Output the [x, y] coordinate of the center of the cell containing the given text.  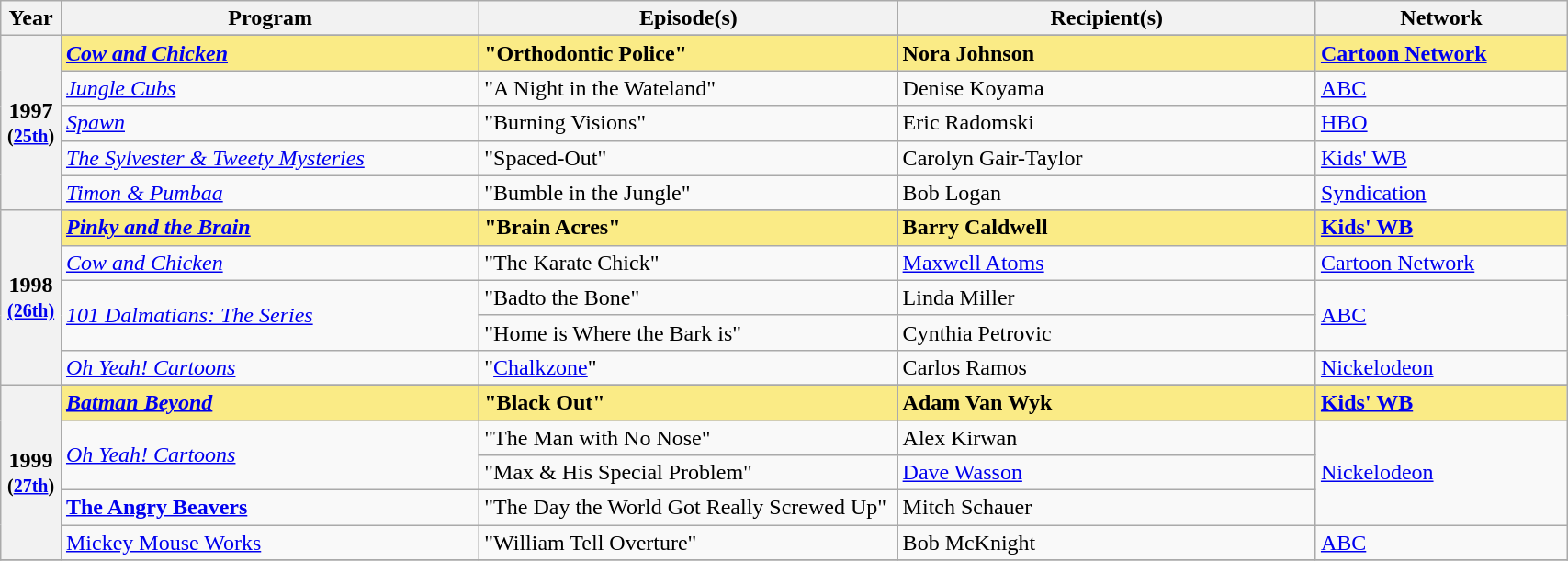
Episode(s) [689, 18]
101 Dalmatians: The Series [270, 315]
Linda Miller [1106, 297]
Dave Wasson [1106, 473]
"Burning Visions" [689, 123]
Bob McKnight [1106, 543]
"Black Out" [689, 402]
Alex Kirwan [1106, 438]
"Max & His Special Problem" [689, 473]
"Orthodontic Police" [689, 53]
Cynthia Petrovic [1106, 332]
Network [1440, 18]
"William Tell Overture" [689, 543]
Denise Koyama [1106, 88]
"Chalkzone" [689, 367]
1997 (25th) [31, 123]
Maxwell Atoms [1106, 263]
HBO [1440, 123]
"A Night in the Wateland" [689, 88]
Year [31, 18]
"Bumble in the Jungle" [689, 193]
Batman Beyond [270, 402]
Timon & Pumbaa [270, 193]
1999 (27th) [31, 472]
Eric Radomski [1106, 123]
"Brain Acres" [689, 228]
Bob Logan [1106, 193]
Mitch Schauer [1106, 508]
"The Day the World Got Really Screwed Up" [689, 508]
Carolyn Gair-Taylor [1106, 158]
Adam Van Wyk [1106, 402]
"The Man with No Nose" [689, 438]
Jungle Cubs [270, 88]
1998(26th) [31, 297]
Pinky and the Brain [270, 228]
The Angry Beavers [270, 508]
"The Karate Chick" [689, 263]
"Spaced-Out" [689, 158]
"Home is Where the Bark is" [689, 332]
Syndication [1440, 193]
Recipient(s) [1106, 18]
Barry Caldwell [1106, 228]
Nora Johnson [1106, 53]
Mickey Mouse Works [270, 543]
Carlos Ramos [1106, 367]
The Sylvester & Tweety Mysteries [270, 158]
Spawn [270, 123]
Program [270, 18]
"Badto the Bone" [689, 297]
